Return (x, y) of the center of cell containing provided text 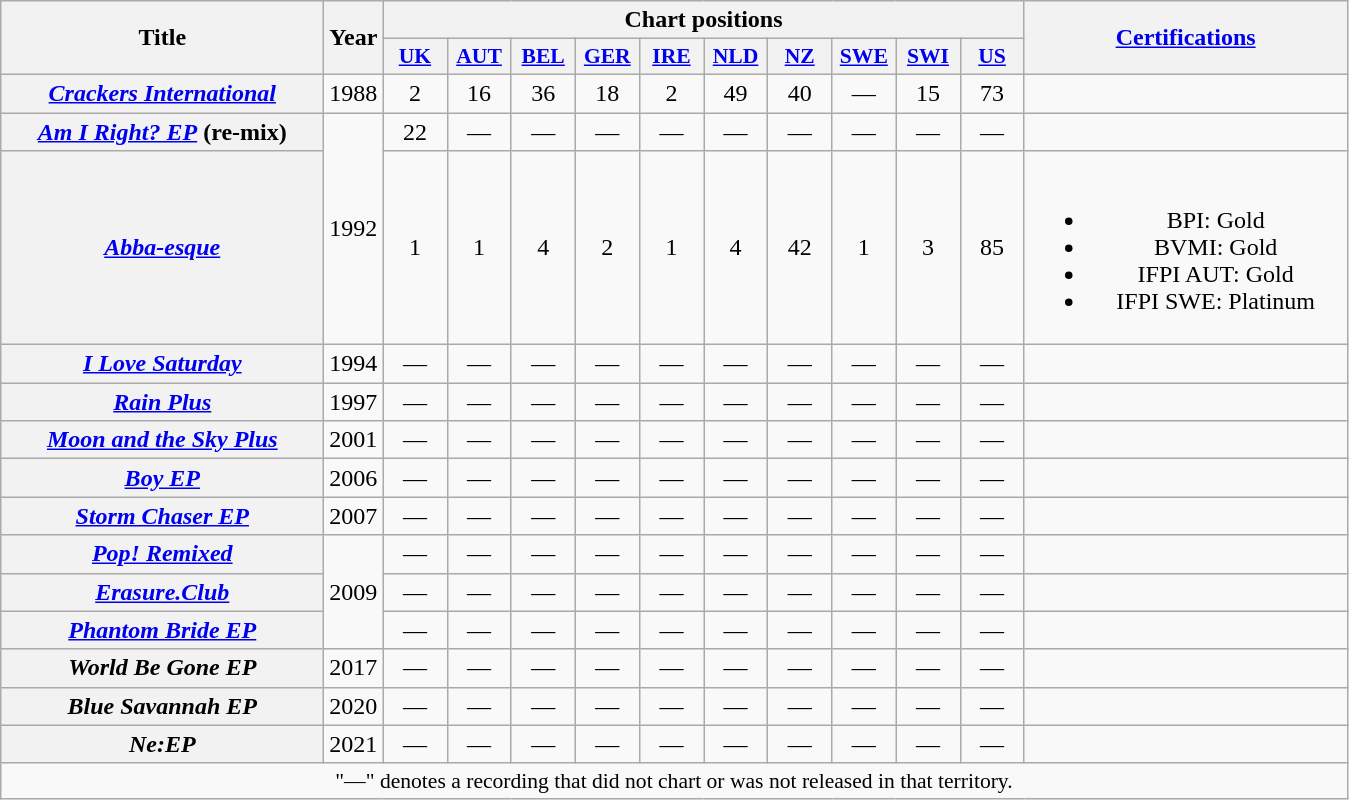
2017 (354, 668)
1997 (354, 402)
BEL (543, 57)
Year (354, 38)
SWE (864, 57)
Pop! Remixed (162, 554)
Moon and the Sky Plus (162, 440)
AUT (479, 57)
Boy EP (162, 478)
BPI: GoldBVMI: GoldIFPI AUT: GoldIFPI SWE: Platinum (1186, 248)
2009 (354, 592)
2001 (354, 440)
GER (607, 57)
Abba-esque (162, 248)
Phantom Bride EP (162, 630)
36 (543, 93)
42 (800, 248)
"—" denotes a recording that did not chart or was not released in that territory. (674, 781)
18 (607, 93)
SWI (928, 57)
World Be Gone EP (162, 668)
Blue Savannah EP (162, 706)
Chart positions (704, 20)
I Love Saturday (162, 364)
Title (162, 38)
1994 (354, 364)
UK (415, 57)
22 (415, 131)
1988 (354, 93)
49 (736, 93)
1992 (354, 228)
2006 (354, 478)
IRE (671, 57)
2021 (354, 744)
Certifications (1186, 38)
40 (800, 93)
85 (992, 248)
Rain Plus (162, 402)
Erasure.Club (162, 592)
NZ (800, 57)
16 (479, 93)
Storm Chaser EP (162, 516)
NLD (736, 57)
73 (992, 93)
Am I Right? EP (re-mix) (162, 131)
2020 (354, 706)
3 (928, 248)
US (992, 57)
15 (928, 93)
2007 (354, 516)
Crackers International (162, 93)
Ne:EP (162, 744)
